Locate the cell with the specified text and output its (x, y) center coordinate. 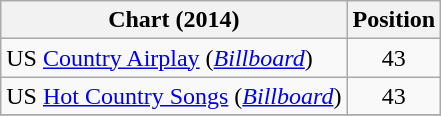
US Hot Country Songs (Billboard) (174, 96)
US Country Airplay (Billboard) (174, 58)
Position (394, 20)
Chart (2014) (174, 20)
